Return (X, Y) of the center of cell containing provided text 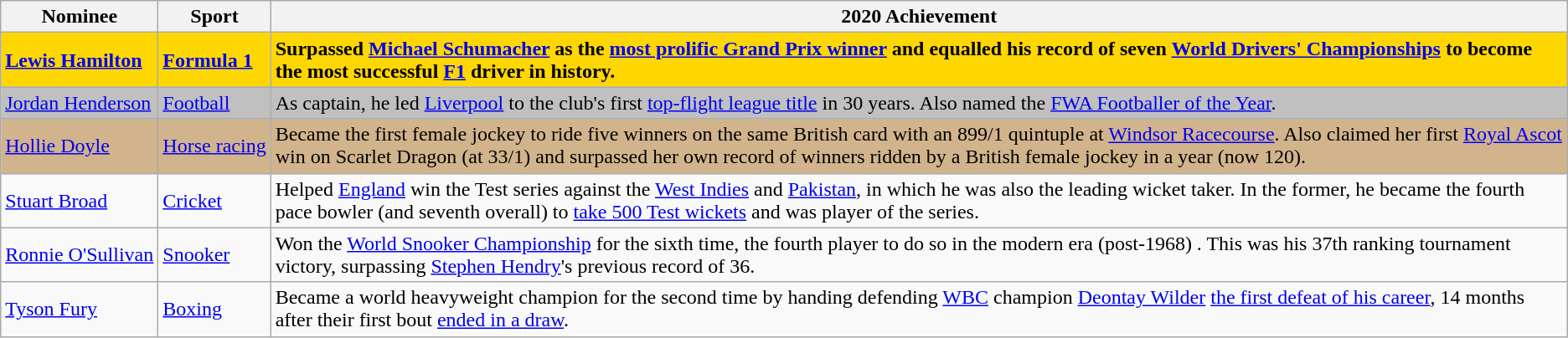
Boxing (214, 310)
Jordan Henderson (80, 103)
Nominee (80, 17)
Sport (214, 17)
Tyson Fury (80, 310)
2020 Achievement (919, 17)
Formula 1 (214, 60)
Snooker (214, 254)
Horse racing (214, 146)
Football (214, 103)
As captain, he led Liverpool to the club's first top-flight league title in 30 years. Also named the FWA Footballer of the Year. (919, 103)
Stuart Broad (80, 201)
Ronnie O'Sullivan (80, 254)
Cricket (214, 201)
Lewis Hamilton (80, 60)
Hollie Doyle (80, 146)
